Scan for the cell matching the given text and deliver its (x, y) coordinate at center. 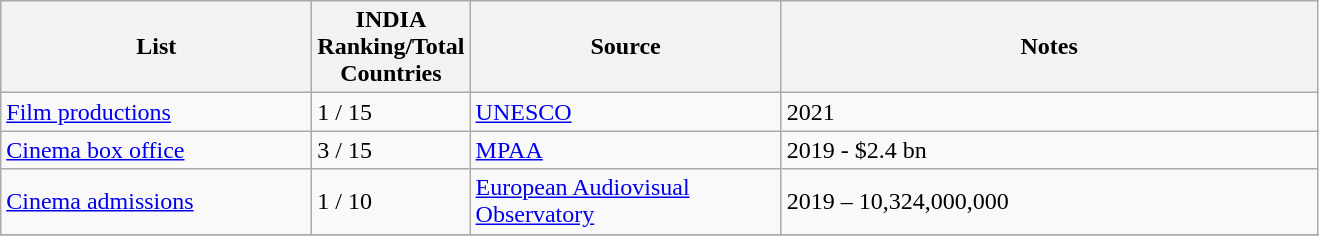
UNESCO (626, 112)
Cinema box office (156, 150)
European Audiovisual Observatory (626, 202)
Notes (1049, 47)
2019 - $2.4 bn (1049, 150)
Source (626, 47)
List (156, 47)
2021 (1049, 112)
2019 – 10,324,000,000 (1049, 202)
1 / 10 (391, 202)
MPAA (626, 150)
INDIA Ranking/Total Countries (391, 47)
Cinema admissions (156, 202)
1 / 15 (391, 112)
Film productions (156, 112)
3 / 15 (391, 150)
